Return (x, y) of the center of cell containing provided text 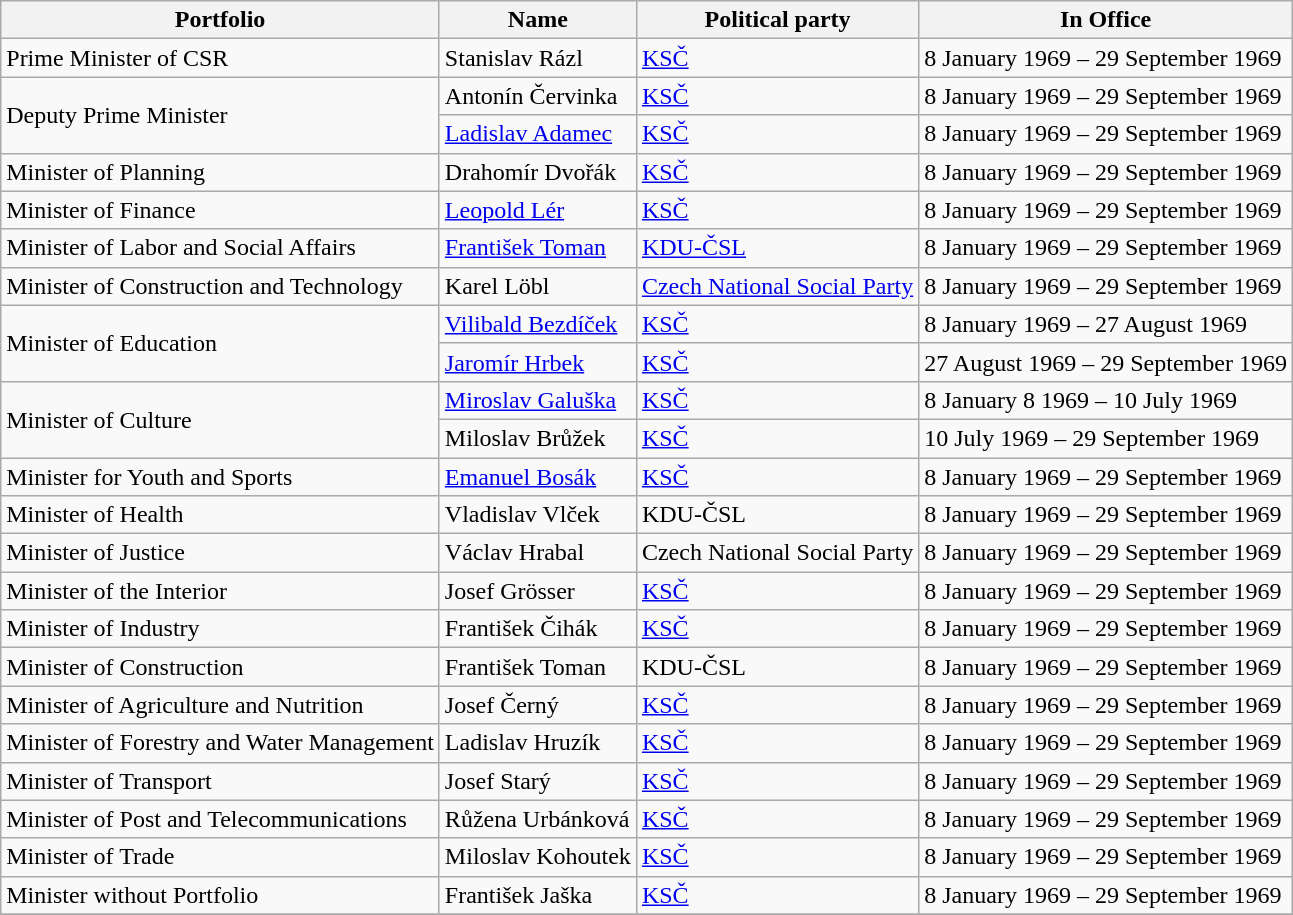
Emanuel Bosák (538, 477)
Leopold Lér (538, 210)
Minister of Construction (220, 667)
Minister for Youth and Sports (220, 477)
Minister of Trade (220, 857)
8 January 1969 – 27 August 1969 (1106, 324)
Karel Löbl (538, 286)
Růžena Urbánková (538, 819)
Minister of Finance (220, 210)
Miloslav Kohoutek (538, 857)
10 July 1969 – 29 September 1969 (1106, 438)
Minister of Construction and Technology (220, 286)
In Office (1106, 20)
Minister of Planning (220, 172)
František Jaška (538, 895)
Stanislav Rázl (538, 58)
Vilibald Bezdíček (538, 324)
Minister of Education (220, 343)
Miloslav Brůžek (538, 438)
Josef Starý (538, 781)
Ladislav Hruzík (538, 743)
Minister of Culture (220, 419)
Josef Černý (538, 705)
8 January 8 1969 – 10 July 1969 (1106, 400)
27 August 1969 – 29 September 1969 (1106, 362)
Minister of Health (220, 515)
Portfolio (220, 20)
Minister of Justice (220, 553)
Minister without Portfolio (220, 895)
Ladislav Adamec (538, 134)
Political party (777, 20)
Minister of Post and Telecommunications (220, 819)
Josef Grösser (538, 591)
Miroslav Galuška (538, 400)
Vladislav Vlček (538, 515)
Drahomír Dvořák (538, 172)
Minister of Labor and Social Affairs (220, 248)
Jaromír Hrbek (538, 362)
Prime Minister of CSR (220, 58)
František Čihák (538, 629)
Deputy Prime Minister (220, 115)
Minister of Industry (220, 629)
Minister of Forestry and Water Management (220, 743)
Minister of Agriculture and Nutrition (220, 705)
Václav Hrabal (538, 553)
Minister of Transport (220, 781)
Antonín Červinka (538, 96)
Minister of the Interior (220, 591)
Name (538, 20)
